Output the [X, Y] coordinate of the center of the cell containing the given text.  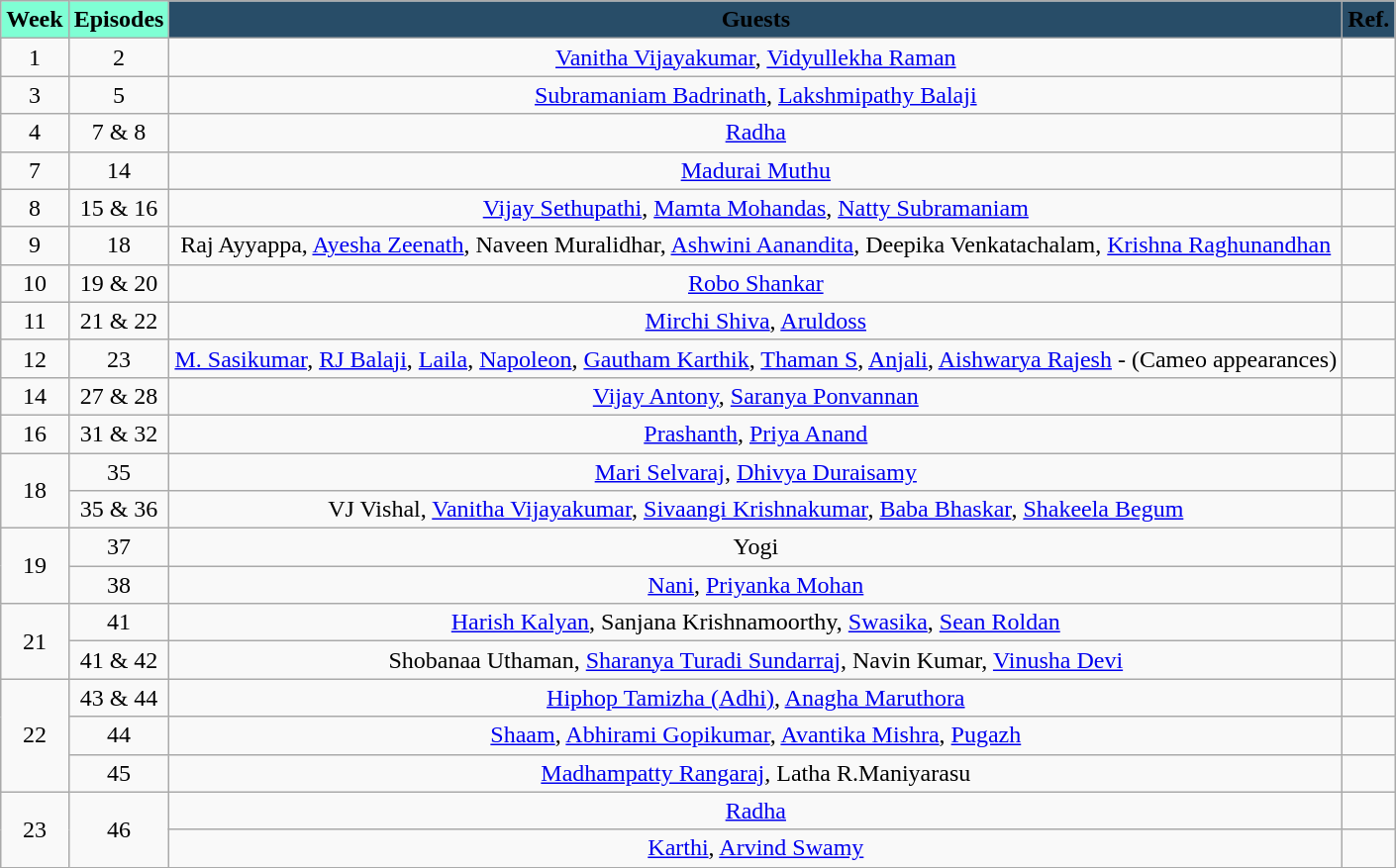
10 [35, 283]
35 & 36 [119, 510]
5 [119, 95]
Shobanaa Uthaman, Sharanya Turadi Sundarraj, Navin Kumar, Vinusha Devi [756, 660]
Nani, Priyanka Mohan [756, 585]
Vijay Sethupathi, Mamta Mohandas, Natty Subramaniam [756, 208]
4 [35, 133]
19 & 20 [119, 283]
Ref. [1368, 20]
31 & 32 [119, 434]
35 [119, 472]
12 [35, 358]
Harish Kalyan, Sanjana Krishnamoorthy, Swasika, Sean Roldan [756, 623]
46 [119, 829]
Karthi, Arvind Swamy [756, 848]
Week [35, 20]
Shaam, Abhirami Gopikumar, Avantika Mishra, Pugazh [756, 735]
Episodes [119, 20]
Prashanth, Priya Anand [756, 434]
15 & 16 [119, 208]
41 [119, 623]
19 [35, 566]
Hiphop Tamizha (Adhi), Anagha Maruthora [756, 698]
1 [35, 57]
Robo Shankar [756, 283]
16 [35, 434]
M. Sasikumar, RJ Balaji, Laila, Napoleon, Gautham Karthik, Thaman S, Anjali, Aishwarya Rajesh - (Cameo appearances) [756, 358]
9 [35, 245]
Madurai Muthu [756, 170]
VJ Vishal, Vanitha Vijayakumar, Sivaangi Krishnakumar, Baba Bhaskar, Shakeela Begum [756, 510]
45 [119, 773]
Vijay Antony, Saranya Ponvannan [756, 396]
3 [35, 95]
2 [119, 57]
Mari Selvaraj, Dhivya Duraisamy [756, 472]
Raj Ayyappa, Ayesha Zeenath, Naveen Muralidhar, Ashwini Aanandita, Deepika Venkatachalam, Krishna Raghunandhan [756, 245]
Guests [756, 20]
27 & 28 [119, 396]
38 [119, 585]
11 [35, 321]
22 [35, 735]
Vanitha Vijayakumar, Vidyullekha Raman [756, 57]
Mirchi Shiva, Aruldoss [756, 321]
7 [35, 170]
41 & 42 [119, 660]
21 & 22 [119, 321]
21 [35, 641]
37 [119, 547]
Yogi [756, 547]
8 [35, 208]
7 & 8 [119, 133]
Subramaniam Badrinath, Lakshmipathy Balaji [756, 95]
43 & 44 [119, 698]
44 [119, 735]
Madhampatty Rangaraj, Latha R.Maniyarasu [756, 773]
